For the text-containing cell, return its midpoint in (x, y) coordinate format. 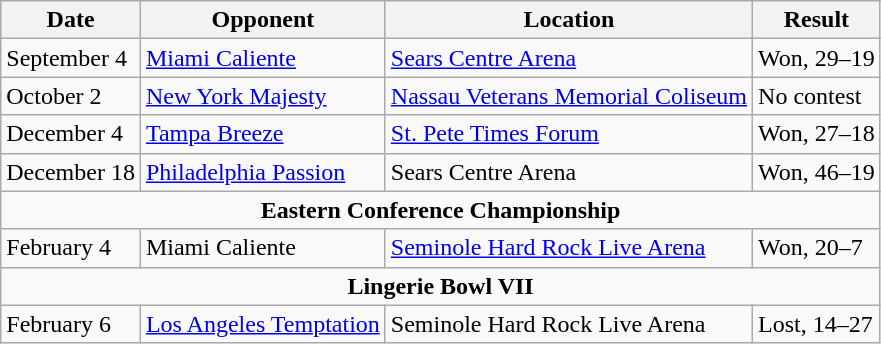
December 18 (71, 172)
October 2 (71, 96)
February 4 (71, 248)
No contest (817, 96)
Philadelphia Passion (262, 172)
Los Angeles Temptation (262, 324)
Eastern Conference Championship (441, 210)
Location (568, 20)
Lingerie Bowl VII (441, 286)
December 4 (71, 134)
Won, 46–19 (817, 172)
February 6 (71, 324)
Won, 29–19 (817, 58)
Won, 27–18 (817, 134)
September 4 (71, 58)
Won, 20–7 (817, 248)
New York Majesty (262, 96)
Opponent (262, 20)
Lost, 14–27 (817, 324)
Date (71, 20)
Tampa Breeze (262, 134)
Result (817, 20)
St. Pete Times Forum (568, 134)
Nassau Veterans Memorial Coliseum (568, 96)
